Provide the (X, Y) coordinate of the cell's center where the given text is located.  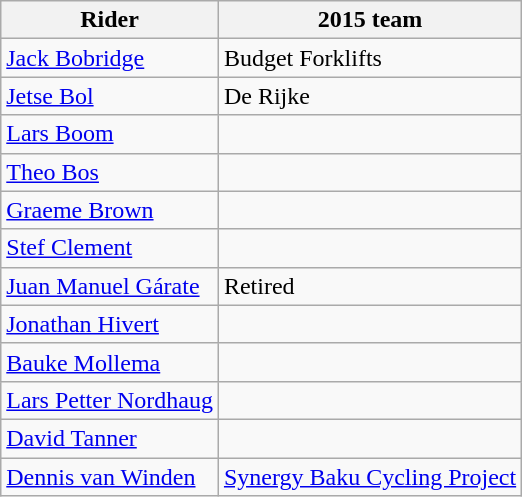
Lars Petter Nordhaug (110, 400)
Jetse Bol (110, 96)
Budget Forklifts (370, 58)
Juan Manuel Gárate (110, 286)
Synergy Baku Cycling Project (370, 477)
Dennis van Winden (110, 477)
Rider (110, 20)
Graeme Brown (110, 210)
Jonathan Hivert (110, 324)
Retired (370, 286)
David Tanner (110, 438)
Lars Boom (110, 134)
Bauke Mollema (110, 362)
Stef Clement (110, 248)
Theo Bos (110, 172)
De Rijke (370, 96)
2015 team (370, 20)
Jack Bobridge (110, 58)
